Scan for the cell matching the given text and deliver its (X, Y) coordinate at center. 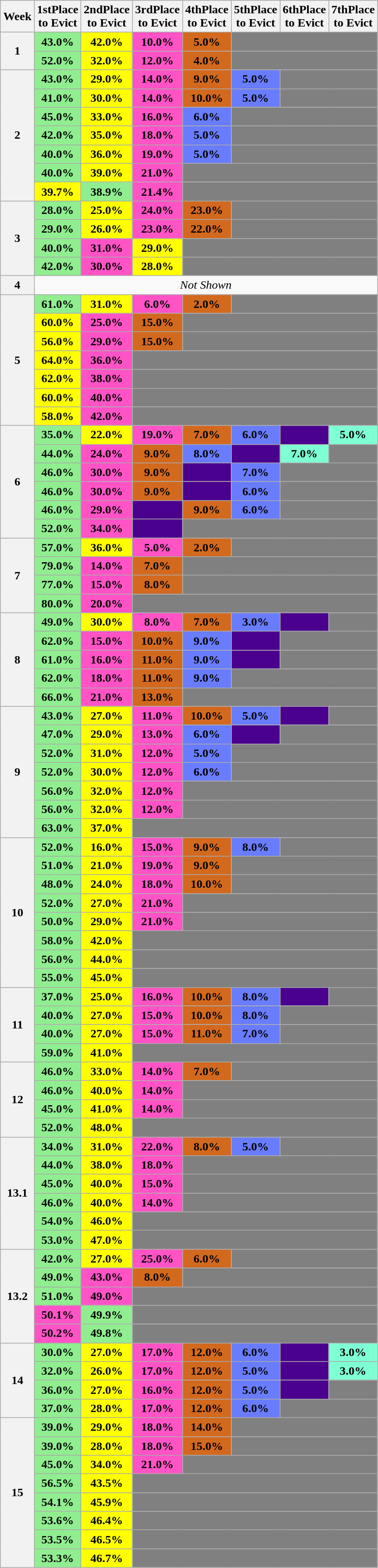
59.0% (58, 1053)
2ndPlaceto Evict (107, 17)
15 (17, 1492)
13.1 (17, 1193)
7thPlaceto Evict (353, 17)
53.0% (58, 1240)
5thPlaceto Evict (256, 17)
50.0% (58, 922)
57.0% (58, 547)
54.0% (58, 1221)
1stPlaceto Evict (58, 17)
66.0% (58, 697)
49.8% (107, 1333)
53.5% (58, 1539)
11 (17, 1025)
5 (17, 360)
10 (17, 912)
3rdPlaceto Evict (157, 17)
Week (17, 17)
54.1% (58, 1502)
56.5% (58, 1483)
45.9% (107, 1502)
46.5% (107, 1539)
12 (17, 1099)
49.9% (107, 1315)
7 (17, 575)
6 (17, 482)
64.0% (58, 360)
80.0% (58, 603)
3 (17, 238)
8 (17, 660)
4.0% (207, 60)
2 (17, 135)
4 (17, 285)
77.0% (58, 585)
38.9% (107, 191)
6thPlaceto Evict (304, 17)
43.5% (107, 1483)
50.1% (58, 1315)
50.2% (58, 1333)
39.7% (58, 191)
63.0% (58, 828)
20.0% (107, 603)
55.0% (58, 978)
21.4% (157, 191)
1 (17, 51)
79.0% (58, 566)
Not Shown (206, 285)
13.2 (17, 1296)
53.3% (58, 1558)
46.7% (107, 1558)
53.6% (58, 1521)
46.4% (107, 1521)
9 (17, 772)
14 (17, 1380)
4thPlaceto Evict (207, 17)
